For the text-containing cell, return its midpoint in (x, y) coordinate format. 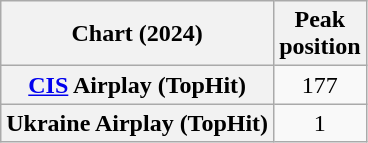
Peakposition (320, 34)
Ukraine Airplay (TopHit) (138, 123)
CIS Airplay (TopHit) (138, 85)
177 (320, 85)
Chart (2024) (138, 34)
1 (320, 123)
